For the text-containing cell, return its midpoint in [x, y] coordinate format. 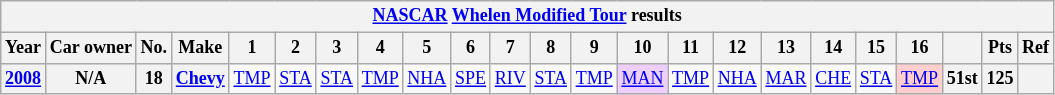
9 [594, 48]
6 [471, 48]
N/A [90, 78]
18 [154, 78]
51st [962, 78]
2008 [24, 78]
1 [252, 48]
Ref [1036, 48]
MAN [642, 78]
No. [154, 48]
Chevy [200, 78]
SPE [471, 78]
7 [510, 48]
15 [876, 48]
NASCAR Whelen Modified Tour results [528, 16]
4 [380, 48]
14 [834, 48]
CHE [834, 78]
13 [786, 48]
3 [336, 48]
Make [200, 48]
Car owner [90, 48]
Year [24, 48]
5 [427, 48]
12 [737, 48]
RIV [510, 78]
8 [550, 48]
Pts [1000, 48]
MAR [786, 78]
11 [691, 48]
125 [1000, 78]
10 [642, 48]
2 [296, 48]
16 [920, 48]
